Detect which cell encompasses the target text, then output its (x, y) center coordinate. 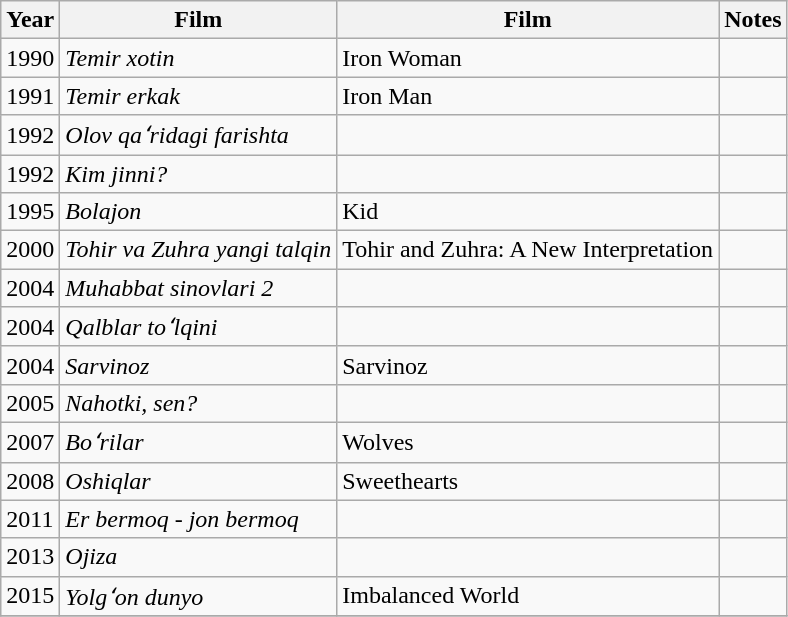
Year (30, 20)
Ojiza (198, 557)
Olov qaʻridagi farishta (198, 135)
2007 (30, 442)
Tohir and Zuhra: A New Interpretation (528, 250)
1991 (30, 96)
2000 (30, 250)
2013 (30, 557)
Notes (753, 20)
Nahotki, sen? (198, 403)
Boʻrilar (198, 442)
Oshiqlar (198, 481)
Bolajon (198, 212)
2008 (30, 481)
Er bermoq - jon bermoq (198, 519)
1990 (30, 58)
Qalblar toʻlqini (198, 327)
Sweethearts (528, 481)
Kim jinni? (198, 173)
Yolgʻon dunyo (198, 596)
Wolves (528, 442)
Iron Man (528, 96)
Iron Woman (528, 58)
Imbalanced World (528, 596)
2015 (30, 596)
Kid (528, 212)
Temir xotin (198, 58)
2005 (30, 403)
Tohir va Zuhra yangi talqin (198, 250)
2011 (30, 519)
1995 (30, 212)
Temir erkak (198, 96)
Muhabbat sinovlari 2 (198, 288)
